Identify which cell holds the provided text, then report its (x, y) central coordinate. 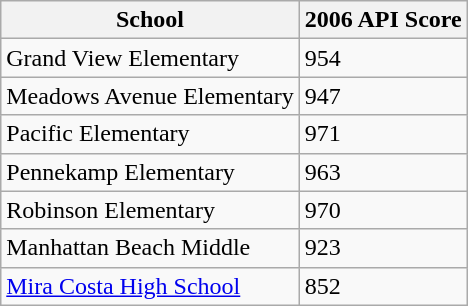
970 (383, 210)
923 (383, 248)
Robinson Elementary (150, 210)
Meadows Avenue Elementary (150, 96)
Pacific Elementary (150, 134)
852 (383, 286)
Pennekamp Elementary (150, 172)
947 (383, 96)
Mira Costa High School (150, 286)
971 (383, 134)
School (150, 20)
963 (383, 172)
Grand View Elementary (150, 58)
Manhattan Beach Middle (150, 248)
2006 API Score (383, 20)
954 (383, 58)
